Search for the cell housing the specified text and yield its [x, y] center coordinate. 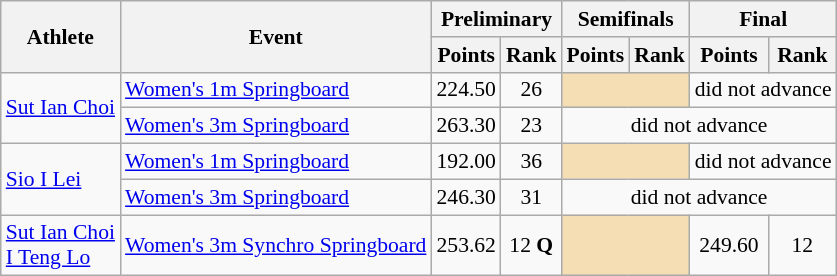
26 [532, 90]
192.00 [466, 162]
Sio I Lei [60, 180]
249.60 [729, 246]
36 [532, 162]
224.50 [466, 90]
Event [276, 36]
Sut Ian Choi [60, 108]
253.62 [466, 246]
Preliminary [496, 19]
Semifinals [626, 19]
Final [764, 19]
12 Q [532, 246]
Women's 3m Synchro Springboard [276, 246]
31 [532, 197]
263.30 [466, 126]
246.30 [466, 197]
Sut Ian ChoiI Teng Lo [60, 246]
12 [802, 246]
23 [532, 126]
Athlete [60, 36]
